Detect which cell encompasses the target text, then output its [X, Y] center coordinate. 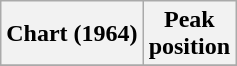
Peakposition [189, 34]
Chart (1964) [72, 34]
